Return (x, y) of the center of cell containing provided text 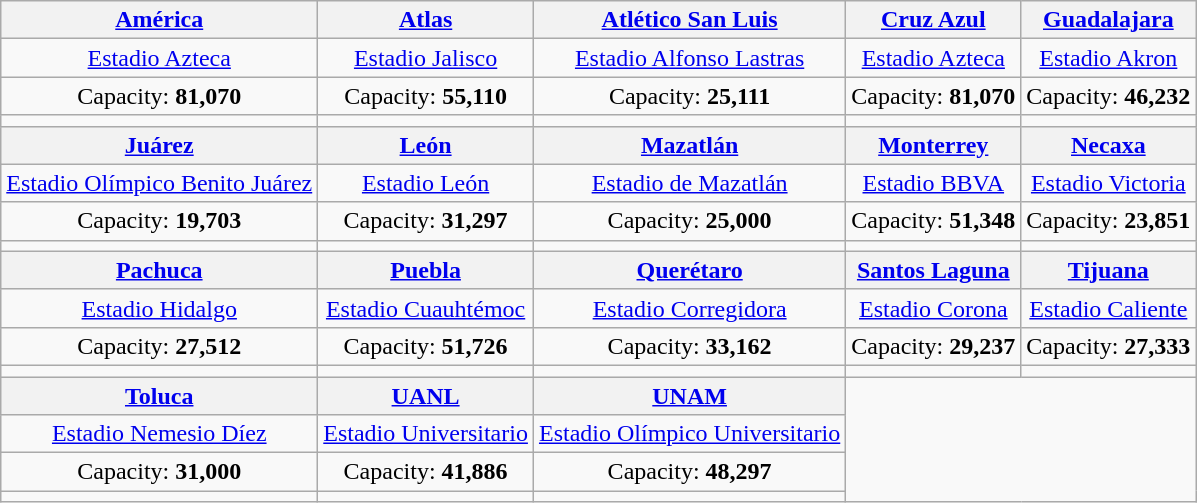
Mazatlán (689, 145)
Capacity: 31,297 (426, 221)
Estadio Universitario (426, 434)
Estadio BBVA (934, 183)
Capacity: 25,000 (689, 221)
Monterrey (934, 145)
Capacity: 51,726 (426, 346)
Toluca (160, 395)
Atlas (426, 20)
UNAM (689, 395)
Capacity: 46,232 (1108, 96)
Capacity: 31,000 (160, 472)
Pachuca (160, 270)
Estadio Victoria (1108, 183)
Estadio Cuauhtémoc (426, 308)
Tijuana (1108, 270)
Estadio Olímpico Benito Juárez (160, 183)
Estadio Nemesio Díez (160, 434)
Estadio Alfonso Lastras (689, 58)
Puebla (426, 270)
Estadio Hidalgo (160, 308)
Capacity: 33,162 (689, 346)
Capacity: 19,703 (160, 221)
Estadio Caliente (1108, 308)
Atlético San Luis (689, 20)
Estadio León (426, 183)
León (426, 145)
América (160, 20)
Guadalajara (1108, 20)
Capacity: 48,297 (689, 472)
Capacity: 23,851 (1108, 221)
Santos Laguna (934, 270)
Capacity: 25,111 (689, 96)
Juárez (160, 145)
Estadio de Mazatlán (689, 183)
Capacity: 27,512 (160, 346)
Estadio Akron (1108, 58)
UANL (426, 395)
Estadio Olímpico Universitario (689, 434)
Capacity: 55,110 (426, 96)
Capacity: 27,333 (1108, 346)
Querétaro (689, 270)
Capacity: 41,886 (426, 472)
Cruz Azul (934, 20)
Estadio Corregidora (689, 308)
Capacity: 29,237 (934, 346)
Capacity: 51,348 (934, 221)
Estadio Corona (934, 308)
Estadio Jalisco (426, 58)
Necaxa (1108, 145)
